Scan for the cell matching the given text and deliver its [x, y] coordinate at center. 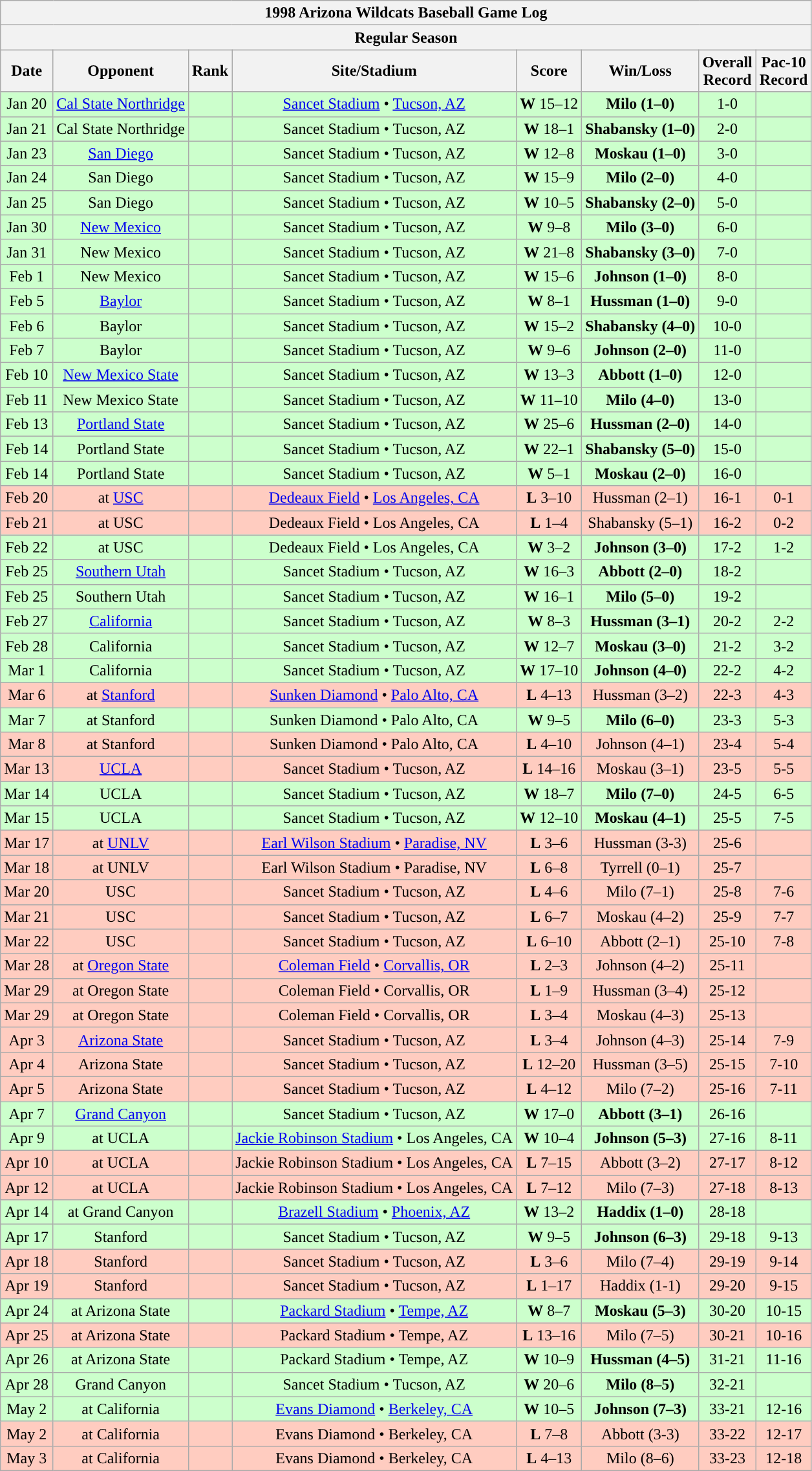
Milo (7–4) [640, 1261]
W 10–9 [550, 1360]
16-2 [727, 523]
Milo (7–3) [640, 1188]
Hussman (2–1) [640, 498]
7-11 [784, 1089]
11-0 [727, 351]
W 22–1 [550, 449]
L 3–10 [550, 498]
25-14 [727, 1040]
10-0 [727, 325]
Milo (6–0) [640, 720]
Milo (8–5) [640, 1384]
33-21 [727, 1409]
12-16 [784, 1409]
Apr 26 [27, 1360]
W 8–3 [550, 621]
Mar 18 [27, 867]
Feb 1 [27, 276]
W 15–6 [550, 276]
16-0 [727, 474]
Apr 18 [27, 1261]
23-4 [727, 745]
Milo (7–2) [640, 1089]
2-0 [727, 129]
8-13 [784, 1188]
16-1 [727, 498]
5-0 [727, 202]
W 16–3 [550, 572]
26-16 [727, 1113]
W 3–2 [550, 547]
L 7–8 [550, 1433]
W 10–4 [550, 1139]
27-18 [727, 1188]
Milo (3–0) [640, 227]
Hussman (2–0) [640, 424]
Hussman (3–1) [640, 621]
Milo (5–0) [640, 596]
Mar 15 [27, 818]
Mar 22 [27, 941]
Feb 10 [27, 375]
Mar 6 [27, 695]
Mar 7 [27, 720]
W 12–7 [550, 646]
W 17–0 [550, 1113]
7-10 [784, 1064]
Feb 27 [27, 621]
31-21 [727, 1360]
Brazell Stadium • Phoenix, AZ [374, 1212]
Shabansky (3–0) [640, 252]
L 4–10 [550, 745]
4-0 [727, 178]
Tyrrell (0–1) [640, 867]
33-22 [727, 1433]
3-2 [784, 646]
6-5 [784, 794]
Mar 14 [27, 794]
Feb 28 [27, 646]
L 1–9 [550, 990]
W 11–10 [550, 400]
7-6 [784, 892]
Apr 10 [27, 1163]
8-0 [727, 276]
8-11 [784, 1139]
Johnson (6–3) [640, 1237]
23-3 [727, 720]
W 12–8 [550, 153]
Apr 17 [27, 1237]
W 9–6 [550, 351]
25-11 [727, 966]
Jan 31 [27, 252]
Johnson (1–0) [640, 276]
Haddix (1–0) [640, 1212]
Apr 19 [27, 1286]
27-17 [727, 1163]
L 12–20 [550, 1064]
20-2 [727, 621]
Jan 24 [27, 178]
4-2 [784, 670]
10-15 [784, 1311]
Shabansky (4–0) [640, 325]
Apr 25 [27, 1335]
17-2 [727, 547]
23-5 [727, 769]
L 1–4 [550, 523]
Rank [209, 71]
Site/Stadium [374, 71]
Apr 3 [27, 1040]
Jan 23 [27, 153]
7-9 [784, 1040]
7-0 [727, 252]
OverallRecord [727, 71]
Feb 6 [27, 325]
Johnson (4–1) [640, 745]
21-2 [727, 646]
7-5 [784, 818]
Moskau (1–0) [640, 153]
25-10 [727, 941]
Milo (8–6) [640, 1458]
Hussman (3–5) [640, 1064]
10-16 [784, 1335]
6-0 [727, 227]
11-16 [784, 1360]
Abbott (2–0) [640, 572]
Feb 5 [27, 301]
7-8 [784, 941]
12-18 [784, 1458]
Apr 28 [27, 1384]
Shabansky (5–0) [640, 449]
Score [550, 71]
Abbott (3–1) [640, 1113]
Mar 8 [27, 745]
Moskau (5–3) [640, 1311]
0-1 [784, 498]
Johnson (4–2) [640, 966]
9-14 [784, 1261]
Apr 14 [27, 1212]
0-2 [784, 523]
5-3 [784, 720]
Milo (2–0) [640, 178]
Mar 28 [27, 966]
18-2 [727, 572]
W 15–9 [550, 178]
Johnson (2–0) [640, 351]
15-0 [727, 449]
L 6–8 [550, 867]
2-2 [784, 621]
Hussman (3–2) [640, 695]
33-23 [727, 1458]
Moskau (4–3) [640, 1015]
Johnson (4–0) [640, 670]
5-4 [784, 745]
Jan 20 [27, 104]
W 15–12 [550, 104]
Apr 9 [27, 1139]
W 13–3 [550, 375]
22-3 [727, 695]
L 2–3 [550, 966]
W 25–6 [550, 424]
9-15 [784, 1286]
L 4–6 [550, 892]
25-13 [727, 1015]
25-7 [727, 867]
Johnson (3–0) [640, 547]
Moskau (4–2) [640, 917]
Feb 7 [27, 351]
9-0 [727, 301]
Feb 13 [27, 424]
Hussman (1–0) [640, 301]
Hussman (3–4) [640, 990]
13-0 [727, 400]
25-6 [727, 843]
28-18 [727, 1212]
at Grand Canyon [121, 1212]
Jan 30 [27, 227]
29-19 [727, 1261]
L 7–15 [550, 1163]
Regular Season [406, 38]
Shabansky (1–0) [640, 129]
Mar 1 [27, 670]
Abbott (1–0) [640, 375]
Moskau (3–0) [640, 646]
W 18–7 [550, 794]
Milo (4–0) [640, 400]
May 3 [27, 1458]
Milo (7–1) [640, 892]
W 21–8 [550, 252]
W 5–1 [550, 474]
Hussman (4–5) [640, 1360]
30-21 [727, 1335]
32-21 [727, 1384]
25-12 [727, 990]
L 6–10 [550, 941]
4-3 [784, 695]
Johnson (4–3) [640, 1040]
Shabansky (5–1) [640, 523]
Pac-10Record [784, 71]
Date [27, 71]
W 12–10 [550, 818]
Feb 22 [27, 547]
Apr 5 [27, 1089]
Feb 21 [27, 523]
27-16 [727, 1139]
Moskau (3–1) [640, 769]
W 8–7 [550, 1311]
Apr 7 [27, 1113]
Mar 17 [27, 843]
Jan 25 [27, 202]
L 13–16 [550, 1335]
W 18–1 [550, 129]
W 9–8 [550, 227]
1-2 [784, 547]
12-0 [727, 375]
W 15–2 [550, 325]
Opponent [121, 71]
25-8 [727, 892]
25-9 [727, 917]
12-17 [784, 1433]
14-0 [727, 424]
W 13–2 [550, 1212]
L 14–16 [550, 769]
Mar 21 [27, 917]
25-16 [727, 1089]
19-2 [727, 596]
25-5 [727, 818]
Johnson (5–3) [640, 1139]
7-7 [784, 917]
Apr 24 [27, 1311]
Mar 20 [27, 892]
Jan 21 [27, 129]
Feb 11 [27, 400]
8-12 [784, 1163]
Moskau (2–0) [640, 474]
3-0 [727, 153]
Abbott (3–2) [640, 1163]
24-5 [727, 794]
1998 Arizona Wildcats Baseball Game Log [406, 13]
W 16–1 [550, 596]
Milo (1–0) [640, 104]
W 8–1 [550, 301]
W 17–10 [550, 670]
Moskau (4–1) [640, 818]
Win/Loss [640, 71]
Milo (7–0) [640, 794]
Hussman (3-3) [640, 843]
29-18 [727, 1237]
25-15 [727, 1064]
L 1–17 [550, 1286]
Haddix (1-1) [640, 1286]
W 20–6 [550, 1384]
9-13 [784, 1237]
Feb 20 [27, 498]
Abbott (3-3) [640, 1433]
Apr 4 [27, 1064]
5-5 [784, 769]
Milo (7–5) [640, 1335]
Apr 12 [27, 1188]
30-20 [727, 1311]
Shabansky (2–0) [640, 202]
1-0 [727, 104]
Johnson (7–3) [640, 1409]
L 4–12 [550, 1089]
29-20 [727, 1286]
22-2 [727, 670]
Abbott (2–1) [640, 941]
L 6–7 [550, 917]
Mar 13 [27, 769]
L 7–12 [550, 1188]
